Output the [X, Y] coordinate of the center of the cell containing the given text.  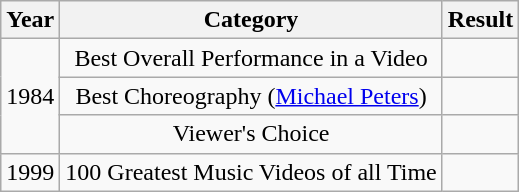
Category [251, 20]
Viewer's Choice [251, 134]
100 Greatest Music Videos of all Time [251, 172]
Best Overall Performance in a Video [251, 58]
1984 [30, 96]
Result [480, 20]
Year [30, 20]
Best Choreography (Michael Peters) [251, 96]
1999 [30, 172]
